Identify which cell holds the provided text, then report its [x, y] central coordinate. 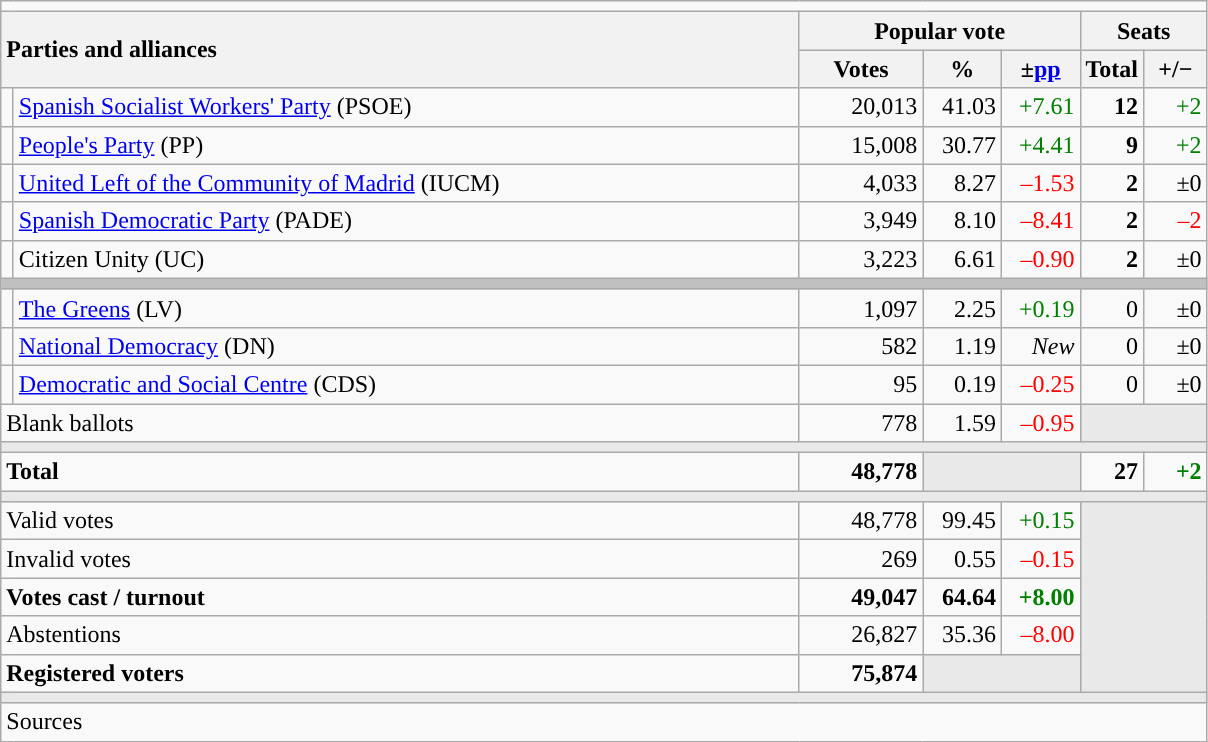
3,949 [861, 221]
6.61 [962, 259]
26,827 [861, 635]
12 [1112, 107]
778 [861, 423]
4,033 [861, 183]
±pp [1040, 69]
35.36 [962, 635]
% [962, 69]
Democratic and Social Centre (CDS) [406, 384]
–1.53 [1040, 183]
49,047 [861, 597]
+0.15 [1040, 521]
64.64 [962, 597]
+/− [1176, 69]
0.19 [962, 384]
99.45 [962, 521]
Popular vote [940, 31]
41.03 [962, 107]
–2 [1176, 221]
2.25 [962, 308]
269 [861, 559]
New [1040, 346]
+0.19 [1040, 308]
Registered voters [400, 673]
Parties and alliances [400, 50]
95 [861, 384]
Spanish Democratic Party (PADE) [406, 221]
Votes cast / turnout [400, 597]
8.10 [962, 221]
582 [861, 346]
0.55 [962, 559]
Sources [604, 722]
Blank ballots [400, 423]
Abstentions [400, 635]
+4.41 [1040, 145]
1,097 [861, 308]
20,013 [861, 107]
1.59 [962, 423]
Valid votes [400, 521]
9 [1112, 145]
Citizen Unity (UC) [406, 259]
The Greens (LV) [406, 308]
Spanish Socialist Workers' Party (PSOE) [406, 107]
–0.90 [1040, 259]
–0.25 [1040, 384]
3,223 [861, 259]
People's Party (PP) [406, 145]
–0.15 [1040, 559]
National Democracy (DN) [406, 346]
30.77 [962, 145]
+7.61 [1040, 107]
–8.41 [1040, 221]
Invalid votes [400, 559]
Seats [1144, 31]
–0.95 [1040, 423]
75,874 [861, 673]
8.27 [962, 183]
United Left of the Community of Madrid (IUCM) [406, 183]
1.19 [962, 346]
–8.00 [1040, 635]
15,008 [861, 145]
Votes [861, 69]
+8.00 [1040, 597]
27 [1112, 472]
